From the cell containing the given text, extract its center point as (x, y) coordinate. 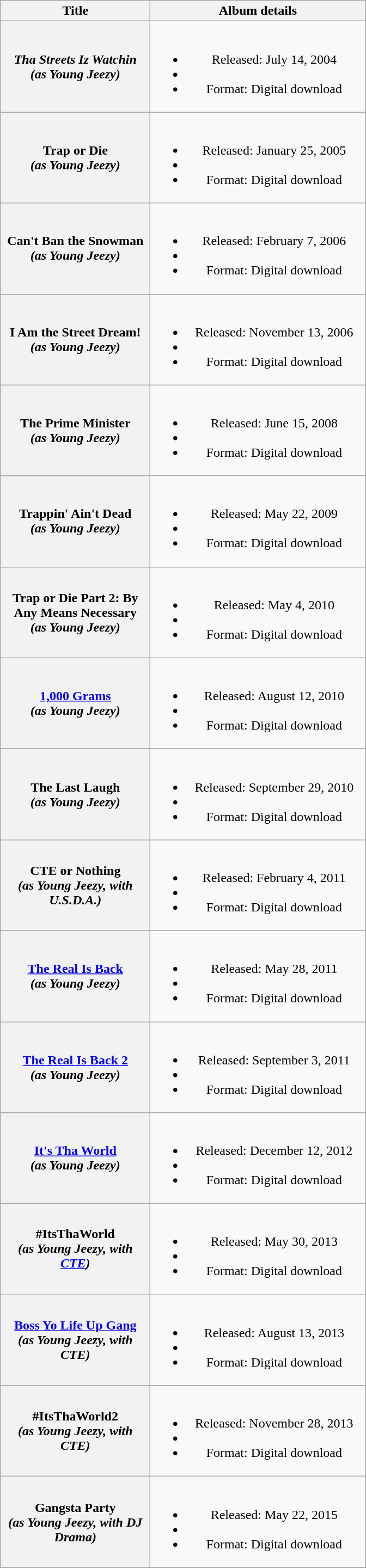
Released: May 4, 2010Format: Digital download (258, 612)
Trappin' Ain't Dead(as Young Jeezy) (75, 522)
It's Tha World(as Young Jeezy) (75, 1159)
CTE or Nothing(as Young Jeezy, with U.S.D.A.) (75, 885)
The Real Is Back(as Young Jeezy) (75, 976)
Released: February 7, 2006Format: Digital download (258, 248)
Gangsta Party(as Young Jeezy, with DJ Drama) (75, 1522)
Released: September 3, 2011Format: Digital download (258, 1067)
#ItsThaWorld2(as Young Jeezy, with CTE) (75, 1431)
The Last Laugh(as Young Jeezy) (75, 794)
Released: September 29, 2010Format: Digital download (258, 794)
Released: November 28, 2013Format: Digital download (258, 1431)
Released: July 14, 2004Format: Digital download (258, 66)
Trap or Die(as Young Jeezy) (75, 158)
Album details (258, 11)
I Am the Street Dream!(as Young Jeezy) (75, 340)
Released: May 22, 2015Format: Digital download (258, 1522)
Released: December 12, 2012Format: Digital download (258, 1159)
Boss Yo Life Up Gang(as Young Jeezy, with CTE) (75, 1340)
#ItsThaWorld(as Young Jeezy, with CTE) (75, 1249)
Tha Streets Iz Watchin(as Young Jeezy) (75, 66)
Released: May 30, 2013Format: Digital download (258, 1249)
Title (75, 11)
The Real Is Back 2(as Young Jeezy) (75, 1067)
Trap or Die Part 2: By Any Means Necessary(as Young Jeezy) (75, 612)
Released: August 13, 2013Format: Digital download (258, 1340)
1,000 Grams(as Young Jeezy) (75, 703)
Released: May 22, 2009Format: Digital download (258, 522)
Released: June 15, 2008Format: Digital download (258, 430)
Can't Ban the Snowman(as Young Jeezy) (75, 248)
Released: January 25, 2005Format: Digital download (258, 158)
Released: November 13, 2006Format: Digital download (258, 340)
Released: August 12, 2010Format: Digital download (258, 703)
The Prime Minister(as Young Jeezy) (75, 430)
Released: February 4, 2011Format: Digital download (258, 885)
Released: May 28, 2011Format: Digital download (258, 976)
